Capture the cell that displays the provided text and extract its (x, y) central coordinate. 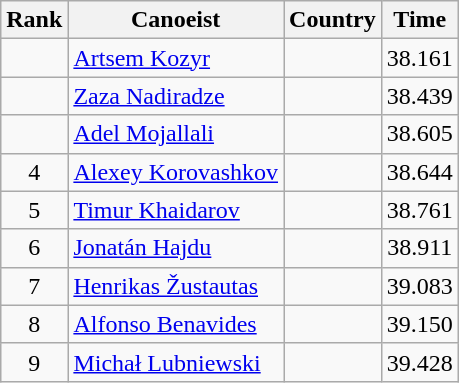
Alexey Korovashkov (176, 172)
Canoeist (176, 20)
6 (34, 248)
9 (34, 362)
Michał Lubniewski (176, 362)
Henrikas Žustautas (176, 286)
7 (34, 286)
4 (34, 172)
38.605 (420, 134)
39.150 (420, 324)
38.644 (420, 172)
38.761 (420, 210)
Country (333, 20)
38.161 (420, 58)
39.428 (420, 362)
Timur Khaidarov (176, 210)
38.439 (420, 96)
Artsem Kozyr (176, 58)
Rank (34, 20)
Alfonso Benavides (176, 324)
Zaza Nadiradze (176, 96)
Jonatán Hajdu (176, 248)
8 (34, 324)
Adel Mojallali (176, 134)
39.083 (420, 286)
5 (34, 210)
38.911 (420, 248)
Time (420, 20)
